Locate the cell with the specified text and output its [x, y] center coordinate. 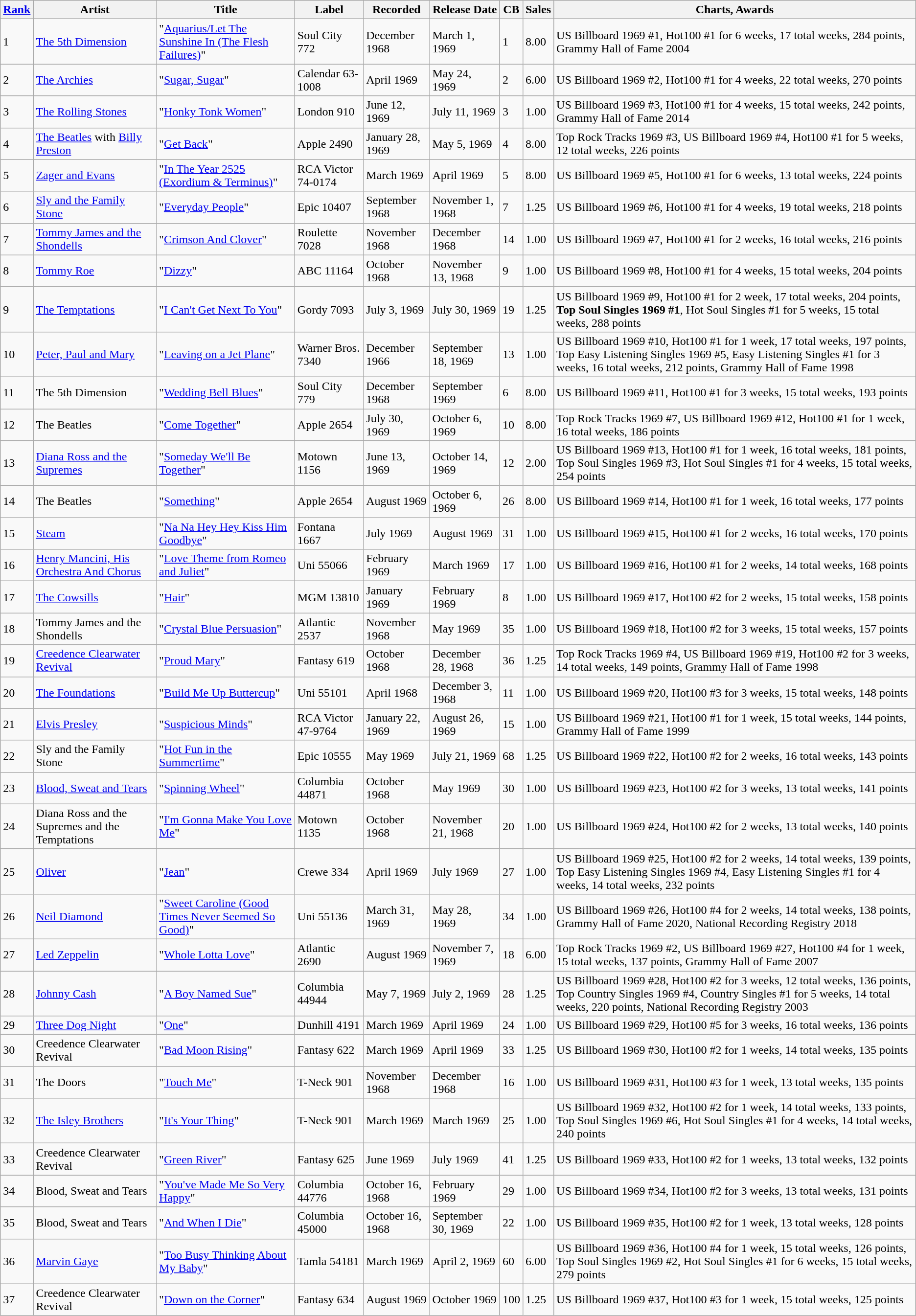
The Doors [95, 1082]
Tommy Roe [95, 271]
37 [17, 1299]
Top Rock Tracks 1969 #4, US Billboard 1969 #19, Hot100 #2 for 3 weeks, 14 total weeks, 149 points, Grammy Hall of Fame 1998 [735, 660]
Atlantic 2537 [329, 629]
"Down on the Corner" [226, 1299]
Soul City 772 [329, 42]
Tamla 54181 [329, 1261]
"Hot Fun in the Summertime" [226, 756]
Soul City 779 [329, 392]
US Billboard 1969 #1, Hot100 #1 for 6 weeks, 17 total weeks, 284 points, Grammy Hall of Fame 2004 [735, 42]
Warner Bros. 7340 [329, 354]
Gordy 7093 [329, 309]
Rank [17, 10]
The Temptations [95, 309]
US Billboard 1969 #11, Hot100 #1 for 3 weeks, 15 total weeks, 193 points [735, 392]
Top Rock Tracks 1969 #3, US Billboard 1969 #4, Hot100 #1 for 5 weeks, 12 total weeks, 226 points [735, 144]
68 [511, 756]
May 7, 1969 [396, 993]
US Billboard 1969 #16, Hot100 #1 for 2 weeks, 14 total weeks, 168 points [735, 566]
Label [329, 10]
Release Date [465, 10]
Fantasy 625 [329, 1159]
US Billboard 1969 #35, Hot100 #2 for 1 week, 13 total weeks, 128 points [735, 1223]
US Billboard 1969 #26, Hot100 #4 for 2 weeks, 14 total weeks, 138 points, Grammy Hall of Fame 2020, National Recording Registry 2018 [735, 916]
Artist [95, 10]
Johnny Cash [95, 993]
"Love Theme from Romeo and Juliet" [226, 566]
July 21, 1969 [465, 756]
"Crimson And Clover" [226, 239]
US Billboard 1969 #20, Hot100 #3 for 3 weeks, 15 total weeks, 148 points [735, 693]
November 13, 1968 [465, 271]
US Billboard 1969 #37, Hot100 #3 for 1 week, 15 total weeks, 125 points [735, 1299]
London 910 [329, 112]
The Foundations [95, 693]
"Spinning Wheel" [226, 788]
March 1, 1969 [465, 42]
32 [17, 1121]
"Hair" [226, 597]
US Billboard 1969 #18, Hot100 #2 for 3 weeks, 15 total weeks, 157 points [735, 629]
June 12, 1969 [396, 112]
US Billboard 1969 #2, Hot100 #1 for 4 weeks, 22 total weeks, 270 points [735, 80]
Recorded [396, 10]
Zager and Evans [95, 175]
US Billboard 1969 #8, Hot100 #1 for 4 weeks, 15 total weeks, 204 points [735, 271]
Diana Ross and the Supremes [95, 463]
October 1969 [465, 1299]
"Sweet Caroline (Good Times Never Seemed So Good)" [226, 916]
"Wedding Bell Blues" [226, 392]
US Billboard 1969 #21, Hot100 #1 for 1 week, 15 total weeks, 144 points, Grammy Hall of Fame 1999 [735, 724]
US Billboard 1969 #33, Hot100 #2 for 1 weeks, 13 total weeks, 132 points [735, 1159]
"Leaving on a Jet Plane" [226, 354]
US Billboard 1969 #30, Hot100 #2 for 1 weeks, 14 total weeks, 135 points [735, 1051]
May 24, 1969 [465, 80]
"I Can't Get Next To You" [226, 309]
41 [511, 1159]
"And When I Die" [226, 1223]
Neil Diamond [95, 916]
Fantasy 619 [329, 660]
US Billboard 1969 #3, Hot100 #1 for 4 weeks, 15 total weeks, 242 points, Grammy Hall of Fame 2014 [735, 112]
"Suspicious Minds" [226, 724]
2.00 [538, 463]
April 1968 [396, 693]
Henry Mancini, His Orchestra And Chorus [95, 566]
Uni 55136 [329, 916]
Atlantic 2690 [329, 955]
Columbia 44944 [329, 993]
US Billboard 1969 #6, Hot100 #1 for 4 weeks, 19 total weeks, 218 points [735, 207]
The Isley Brothers [95, 1121]
June 1969 [396, 1159]
US Billboard 1969 #34, Hot100 #2 for 3 weeks, 13 total weeks, 131 points [735, 1191]
100 [511, 1299]
Dunhill 4191 [329, 1025]
"Green River" [226, 1159]
July 3, 1969 [396, 309]
ABC 11164 [329, 271]
"Build Me Up Buttercup" [226, 693]
"Honky Tonk Women" [226, 112]
Steam [95, 533]
January 22, 1969 [396, 724]
Three Dog Night [95, 1025]
Epic 10555 [329, 756]
"Too Busy Thinking About My Baby" [226, 1261]
The Cowsills [95, 597]
January 1969 [396, 597]
MGM 13810 [329, 597]
The Beatles with Billy Preston [95, 144]
March 31, 1969 [396, 916]
"Aquarius/Let The Sunshine In (The Flesh Failures)" [226, 42]
RCA Victor 47-9764 [329, 724]
"Dizzy" [226, 271]
August 26, 1969 [465, 724]
Sales [538, 10]
Roulette 7028 [329, 239]
RCA Victor 74-0174 [329, 175]
"Na Na Hey Hey Kiss Him Goodbye" [226, 533]
The Archies [95, 80]
23 [17, 788]
US Billboard 1969 #14, Hot100 #1 for 1 week, 16 total weeks, 177 points [735, 502]
October 14, 1969 [465, 463]
September 18, 1969 [465, 354]
September 1968 [396, 207]
US Billboard 1969 #31, Hot100 #3 for 1 week, 13 total weeks, 135 points [735, 1082]
US Billboard 1969 #23, Hot100 #2 for 3 weeks, 13 total weeks, 141 points [735, 788]
"Everyday People" [226, 207]
"Someday We'll Be Together" [226, 463]
Crewe 334 [329, 871]
Uni 55066 [329, 566]
US Billboard 1969 #7, Hot100 #1 for 2 weeks, 16 total weeks, 216 points [735, 239]
November 7, 1969 [465, 955]
May 5, 1969 [465, 144]
The Rolling Stones [95, 112]
US Billboard 1969 #24, Hot100 #2 for 2 weeks, 13 total weeks, 140 points [735, 826]
Top Rock Tracks 1969 #2, US Billboard 1969 #27, Hot100 #4 for 1 week, 15 total weeks, 137 points, Grammy Hall of Fame 2007 [735, 955]
"In The Year 2525 (Exordium & Terminus)" [226, 175]
Peter, Paul and Mary [95, 354]
January 28, 1969 [396, 144]
May 28, 1969 [465, 916]
"Bad Moon Rising" [226, 1051]
60 [511, 1261]
Apple 2490 [329, 144]
November 21, 1968 [465, 826]
"Sugar, Sugar" [226, 80]
CB [511, 10]
Oliver [95, 871]
June 13, 1969 [396, 463]
Top Rock Tracks 1969 #7, US Billboard 1969 #12, Hot100 #1 for 1 week, 16 total weeks, 186 points [735, 425]
Charts, Awards [735, 10]
"Jean" [226, 871]
21 [17, 724]
Fantasy 622 [329, 1051]
Led Zeppelin [95, 955]
"Touch Me" [226, 1082]
Uni 55101 [329, 693]
"I'm Gonna Make You Love Me" [226, 826]
December 1966 [396, 354]
December 28, 1968 [465, 660]
US Billboard 1969 #22, Hot100 #2 for 2 weeks, 16 total weeks, 143 points [735, 756]
July 2, 1969 [465, 993]
April 2, 1969 [465, 1261]
"A Boy Named Sue" [226, 993]
September 1969 [465, 392]
"Proud Mary" [226, 660]
Columbia 44776 [329, 1191]
Fantasy 634 [329, 1299]
September 30, 1969 [465, 1223]
"Crystal Blue Persuasion" [226, 629]
Elvis Presley [95, 724]
"Whole Lotta Love" [226, 955]
US Billboard 1969 #15, Hot100 #1 for 2 weeks, 16 total weeks, 170 points [735, 533]
Columbia 45000 [329, 1223]
"Something" [226, 502]
"You've Made Me So Very Happy" [226, 1191]
US Billboard 1969 #29, Hot100 #5 for 3 weeks, 16 total weeks, 136 points [735, 1025]
Marvin Gaye [95, 1261]
US Billboard 1969 #17, Hot100 #2 for 2 weeks, 15 total weeks, 158 points [735, 597]
November 1, 1968 [465, 207]
US Billboard 1969 #5, Hot100 #1 for 6 weeks, 13 total weeks, 224 points [735, 175]
Columbia 44871 [329, 788]
December 3, 1968 [465, 693]
Diana Ross and the Supremes and the Temptations [95, 826]
July 11, 1969 [465, 112]
"It's Your Thing" [226, 1121]
Epic 10407 [329, 207]
Calendar 63-1008 [329, 80]
Fontana 1667 [329, 533]
Title [226, 10]
"Get Back" [226, 144]
Motown 1135 [329, 826]
"Come Together" [226, 425]
"One" [226, 1025]
Motown 1156 [329, 463]
